Detect which cell encompasses the target text, then output its (x, y) center coordinate. 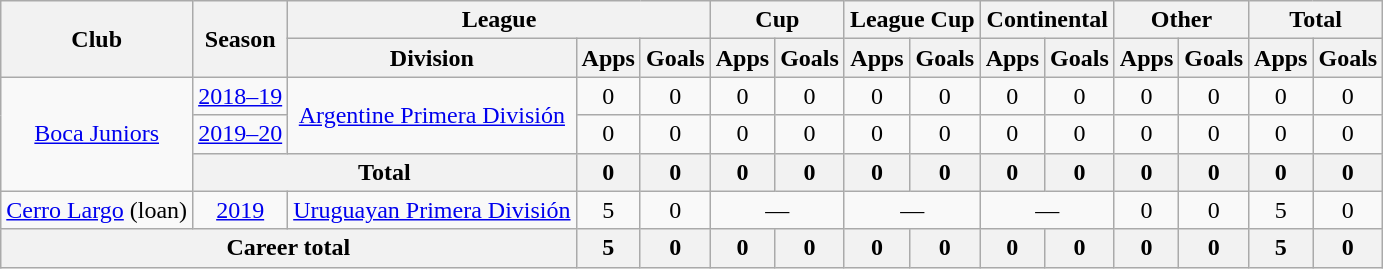
League Cup (912, 20)
Other (1181, 20)
Uruguayan Primera División (432, 210)
2019–20 (240, 134)
Continental (1047, 20)
2018–19 (240, 96)
Cup (777, 20)
League (500, 20)
Argentine Primera División (432, 115)
Career total (288, 248)
Club (97, 39)
Boca Juniors (97, 134)
Season (240, 39)
2019 (240, 210)
Division (432, 58)
Cerro Largo (loan) (97, 210)
